Extract the [x, y] coordinate from the center of the cell holding the provided text.  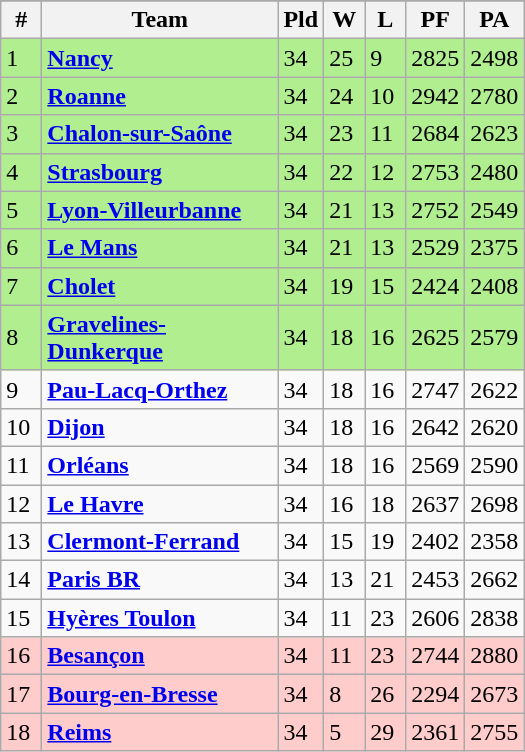
Chalon-sur-Saône [160, 134]
Strasbourg [160, 172]
Pau-Lacq-Orthez [160, 389]
1 [22, 58]
2620 [494, 427]
2453 [436, 580]
7 [22, 286]
25 [344, 58]
Roanne [160, 96]
Hyères Toulon [160, 618]
2606 [436, 618]
2698 [494, 503]
Nancy [160, 58]
Cholet [160, 286]
2498 [494, 58]
Reims [160, 732]
24 [344, 96]
2408 [494, 286]
2662 [494, 580]
29 [386, 732]
W [344, 20]
L [386, 20]
2375 [494, 248]
2684 [436, 134]
# [22, 20]
2825 [436, 58]
Paris BR [160, 580]
2 [22, 96]
PF [436, 20]
Pld [301, 20]
14 [22, 580]
Besançon [160, 656]
2361 [436, 732]
2529 [436, 248]
Lyon-Villeurbanne [160, 210]
2569 [436, 465]
4 [22, 172]
Dijon [160, 427]
2753 [436, 172]
3 [22, 134]
Orléans [160, 465]
PA [494, 20]
Clermont-Ferrand [160, 542]
2673 [494, 694]
2637 [436, 503]
2780 [494, 96]
2838 [494, 618]
2549 [494, 210]
22 [344, 172]
Team [160, 20]
2642 [436, 427]
2623 [494, 134]
Le Havre [160, 503]
2579 [494, 338]
2747 [436, 389]
6 [22, 248]
2752 [436, 210]
2880 [494, 656]
2590 [494, 465]
2942 [436, 96]
17 [22, 694]
Bourg-en-Bresse [160, 694]
2755 [494, 732]
2622 [494, 389]
2294 [436, 694]
2480 [494, 172]
2402 [436, 542]
2358 [494, 542]
Gravelines-Dunkerque [160, 338]
Le Mans [160, 248]
2744 [436, 656]
2424 [436, 286]
2625 [436, 338]
26 [386, 694]
